Capture the cell that displays the provided text and extract its (X, Y) central coordinate. 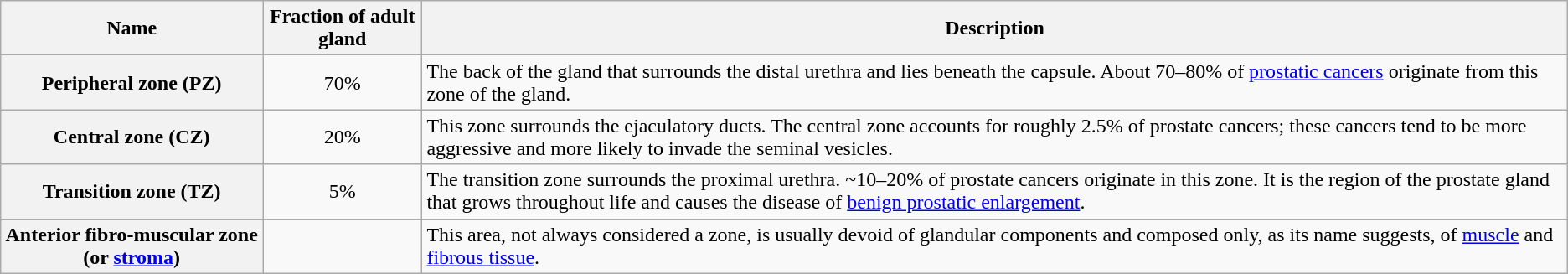
5% (343, 191)
Anterior fibro-muscular zone (or stroma) (132, 246)
70% (343, 82)
Fraction of adult gland (343, 28)
Transition zone (TZ) (132, 191)
Peripheral zone (PZ) (132, 82)
Name (132, 28)
Central zone (CZ) (132, 137)
20% (343, 137)
Description (995, 28)
